Extract the (X, Y) coordinate from the center of the cell holding the provided text.  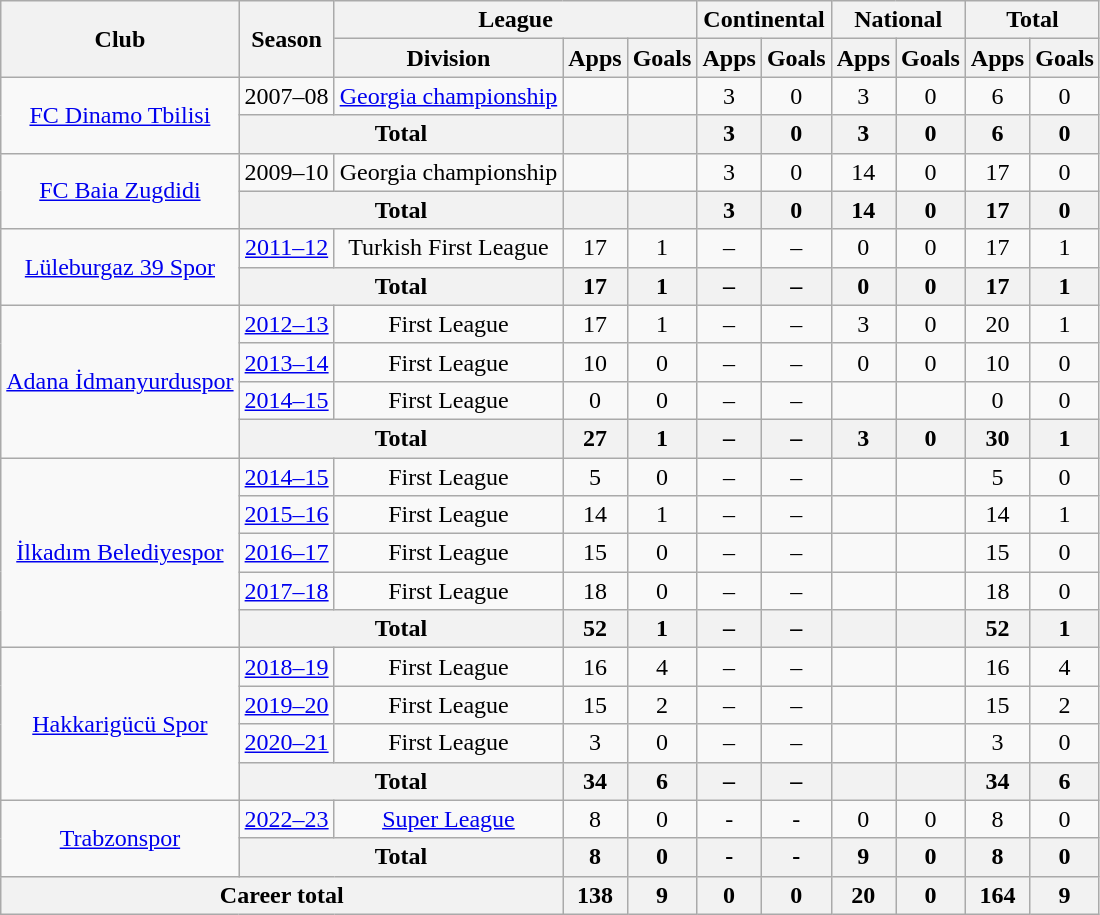
League (516, 20)
2013–14 (286, 362)
Season (286, 39)
138 (595, 895)
Trabzonspor (120, 838)
Career total (282, 895)
İlkadım Belediyespor (120, 553)
2017–18 (286, 591)
2011–12 (286, 248)
Club (120, 39)
2020–21 (286, 743)
Division (448, 58)
Lüleburgaz 39 Spor (120, 267)
FC Dinamo Tbilisi (120, 115)
2009–10 (286, 172)
FC Baia Zugdidi (120, 191)
Turkish First League (448, 248)
Hakkarigücü Spor (120, 724)
164 (997, 895)
2016–17 (286, 553)
2015–16 (286, 515)
Adana İdmanyurduspor (120, 381)
2018–19 (286, 667)
2012–13 (286, 324)
National (898, 20)
Super League (448, 819)
27 (595, 438)
2019–20 (286, 705)
2007–08 (286, 96)
Continental (764, 20)
30 (997, 438)
2022–23 (286, 819)
